Return (x, y) of the center of cell containing provided text 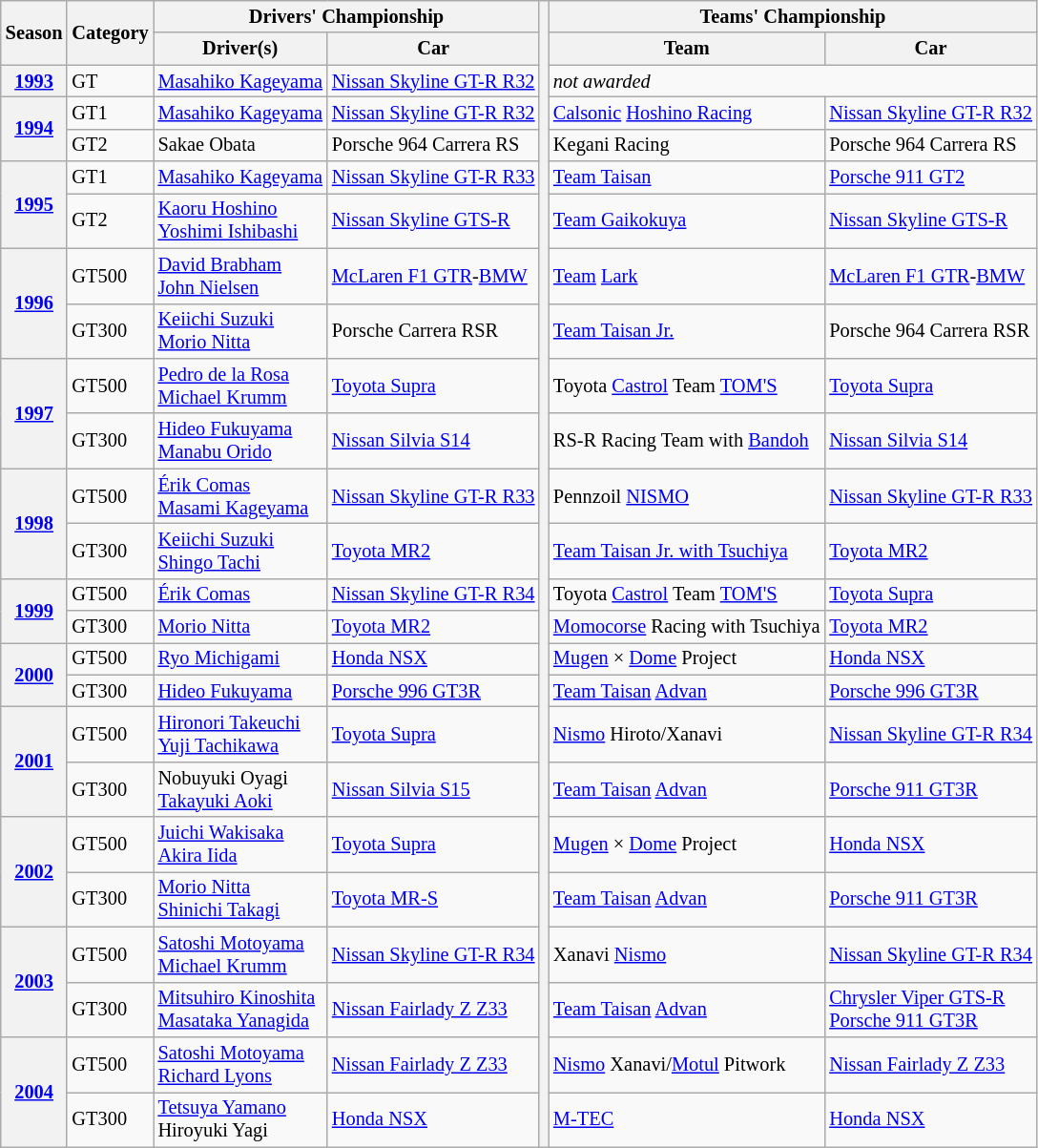
1996 (34, 303)
Pedro de la Rosa Michael Krumm (240, 386)
Satoshi Motoyama Richard Lyons (240, 1064)
Porsche Carrera RSR (433, 331)
2001 (34, 762)
Drivers' Championship (347, 16)
Nismo Xanavi/Motul Pitwork (687, 1064)
Kaoru Hoshino Yoshimi Ishibashi (240, 220)
Toyota MR-S (433, 899)
Team Lark (687, 276)
Kegani Racing (687, 145)
Chrysler Viper GTS-RPorsche 911 GT3R (930, 1010)
Hideo Fukuyama Manabu Orido (240, 441)
Team Gaikokuya (687, 220)
Hironori Takeuchi Yuji Tachikawa (240, 734)
Team Taisan (687, 177)
1997 (34, 412)
Calsonic Hoshino Racing (687, 113)
Season (34, 32)
2003 (34, 981)
David Brabham John Nielsen (240, 276)
Pennzoil NISMO (687, 496)
Category (110, 32)
2002 (34, 872)
Morio Nitta Shinichi Takagi (240, 899)
RS-R Racing Team with Bandoh (687, 441)
Ryo Michigami (240, 658)
Érik Comas (240, 595)
Nobuyuki Oyagi Takayuki Aoki (240, 789)
Porsche 964 Carrera RSR (930, 331)
Nismo Hiroto/Xanavi (687, 734)
M-TEC (687, 1119)
Driver(s) (240, 49)
Porsche 911 GT2 (930, 177)
Satoshi Motoyama Michael Krumm (240, 954)
Keiichi Suzuki Shingo Tachi (240, 551)
Xanavi Nismo (687, 954)
Nissan Silvia S15 (433, 789)
Team Taisan Jr. (687, 331)
Sakae Obata (240, 145)
1993 (34, 81)
1999 (34, 611)
1998 (34, 523)
Team Taisan Jr. with Tsuchiya (687, 551)
Morio Nitta (240, 627)
Juichi Wakisaka Akira Iida (240, 845)
not awarded (793, 81)
2004 (34, 1092)
Mitsuhiro Kinoshita Masataka Yanagida (240, 1010)
Team (687, 49)
Keiichi Suzuki Morio Nitta (240, 331)
Hideo Fukuyama (240, 691)
1994 (34, 128)
GT (110, 81)
2000 (34, 674)
Tetsuya Yamano Hiroyuki Yagi (240, 1119)
Teams' Championship (793, 16)
1995 (34, 204)
Érik Comas Masami Kageyama (240, 496)
Momocorse Racing with Tsuchiya (687, 627)
